Search for the cell housing the specified text and yield its (X, Y) center coordinate. 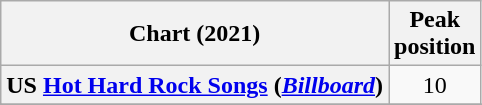
10 (435, 85)
Peakposition (435, 34)
US Hot Hard Rock Songs (Billboard) (195, 85)
Chart (2021) (195, 34)
